Return the (x, y) coordinate for the center point of the cell that contains the specified text.  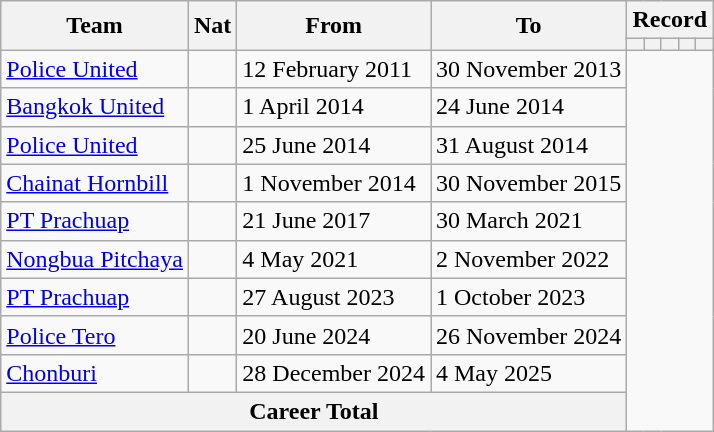
Nat (212, 26)
20 June 2024 (334, 335)
Chainat Hornbill (95, 183)
Record (670, 20)
From (334, 26)
Nongbua Pitchaya (95, 259)
30 November 2013 (528, 69)
1 October 2023 (528, 297)
Bangkok United (95, 107)
27 August 2023 (334, 297)
25 June 2014 (334, 145)
Chonburi (95, 373)
31 August 2014 (528, 145)
21 June 2017 (334, 221)
24 June 2014 (528, 107)
2 November 2022 (528, 259)
Team (95, 26)
30 November 2015 (528, 183)
1 April 2014 (334, 107)
Career Total (314, 411)
30 March 2021 (528, 221)
4 May 2021 (334, 259)
To (528, 26)
28 December 2024 (334, 373)
1 November 2014 (334, 183)
4 May 2025 (528, 373)
Police Tero (95, 335)
12 February 2011 (334, 69)
26 November 2024 (528, 335)
